Pinpoint the cell where the given text exists, returning its [x, y] midpoint coordinate. 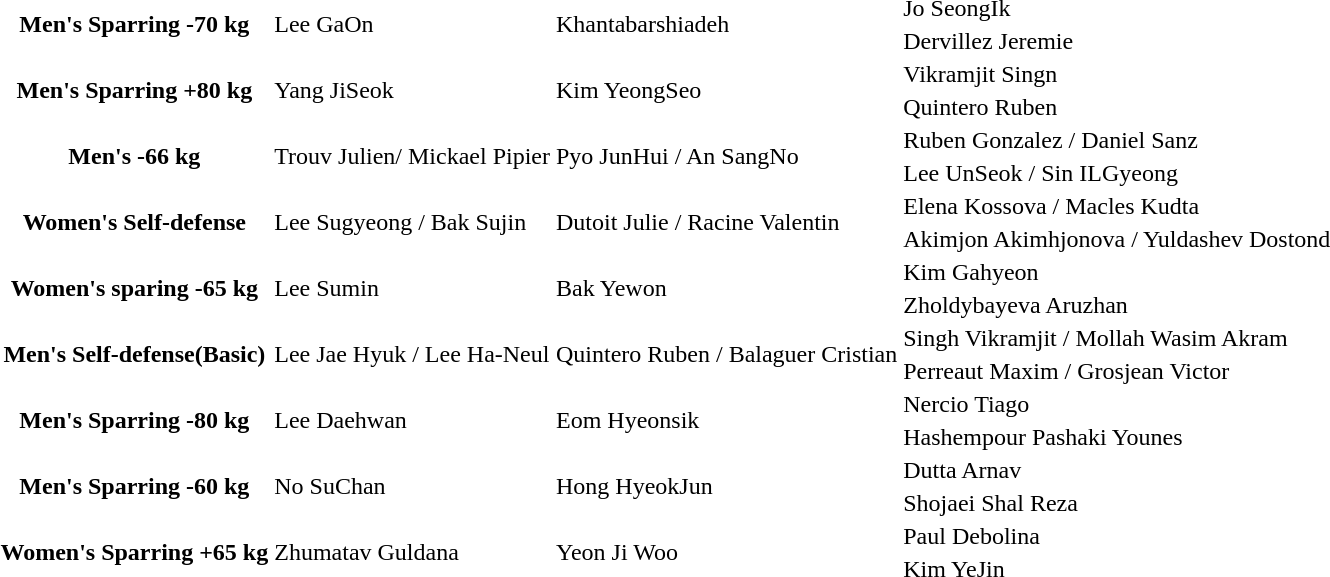
Bak Yewon [726, 288]
Lee Jae Hyuk / Lee Ha-Neul [412, 354]
No SuChan [412, 486]
Yang JiSeok [412, 90]
Trouv Julien/ Mickael Pipier [412, 156]
Pyo JunHui / An SangNo [726, 156]
Eom Hyeonsik [726, 420]
Kim YeongSeo [726, 90]
Lee Sumin [412, 288]
Lee Daehwan [412, 420]
Quintero Ruben / Balaguer Cristian [726, 354]
Hong HyeokJun [726, 486]
Lee Sugyeong / Bak Sujin [412, 222]
Dutoit Julie / Racine Valentin [726, 222]
